Scan for the cell matching the given text and deliver its [X, Y] coordinate at center. 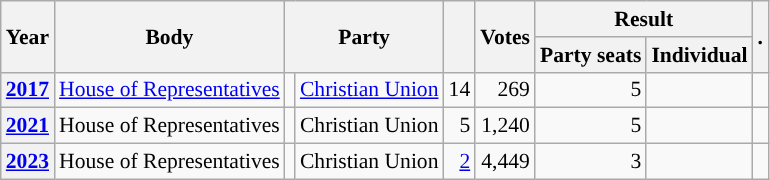
4,449 [505, 162]
14 [460, 90]
Result [644, 19]
269 [505, 90]
2017 [28, 90]
3 [590, 162]
Party seats [590, 55]
Year [28, 36]
Votes [505, 36]
Body [170, 36]
2021 [28, 126]
1,240 [505, 126]
2023 [28, 162]
Individual [699, 55]
Party [364, 36]
. [761, 36]
2 [460, 162]
